Pinpoint the cell where the given text exists, returning its (X, Y) midpoint coordinate. 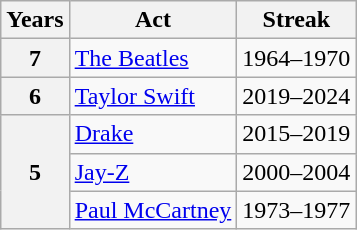
7 (35, 58)
Drake (153, 134)
Jay-Z (153, 172)
2019–2024 (296, 96)
Streak (296, 20)
1964–1970 (296, 58)
Paul McCartney (153, 210)
1973–1977 (296, 210)
Years (35, 20)
Taylor Swift (153, 96)
6 (35, 96)
2015–2019 (296, 134)
The Beatles (153, 58)
5 (35, 172)
Act (153, 20)
2000–2004 (296, 172)
